Scan for the cell matching the given text and deliver its (X, Y) coordinate at center. 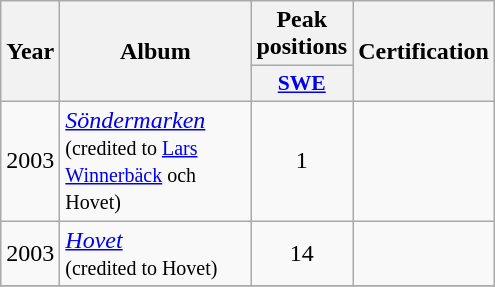
14 (302, 252)
Certification (424, 52)
Peak positions (302, 34)
Söndermarken(credited to Lars Winnerbäck och Hovet) (156, 160)
Hovet (credited to Hovet) (156, 252)
1 (302, 160)
SWE (302, 84)
Year (30, 52)
Album (156, 52)
